Scan for the cell matching the given text and deliver its (X, Y) coordinate at center. 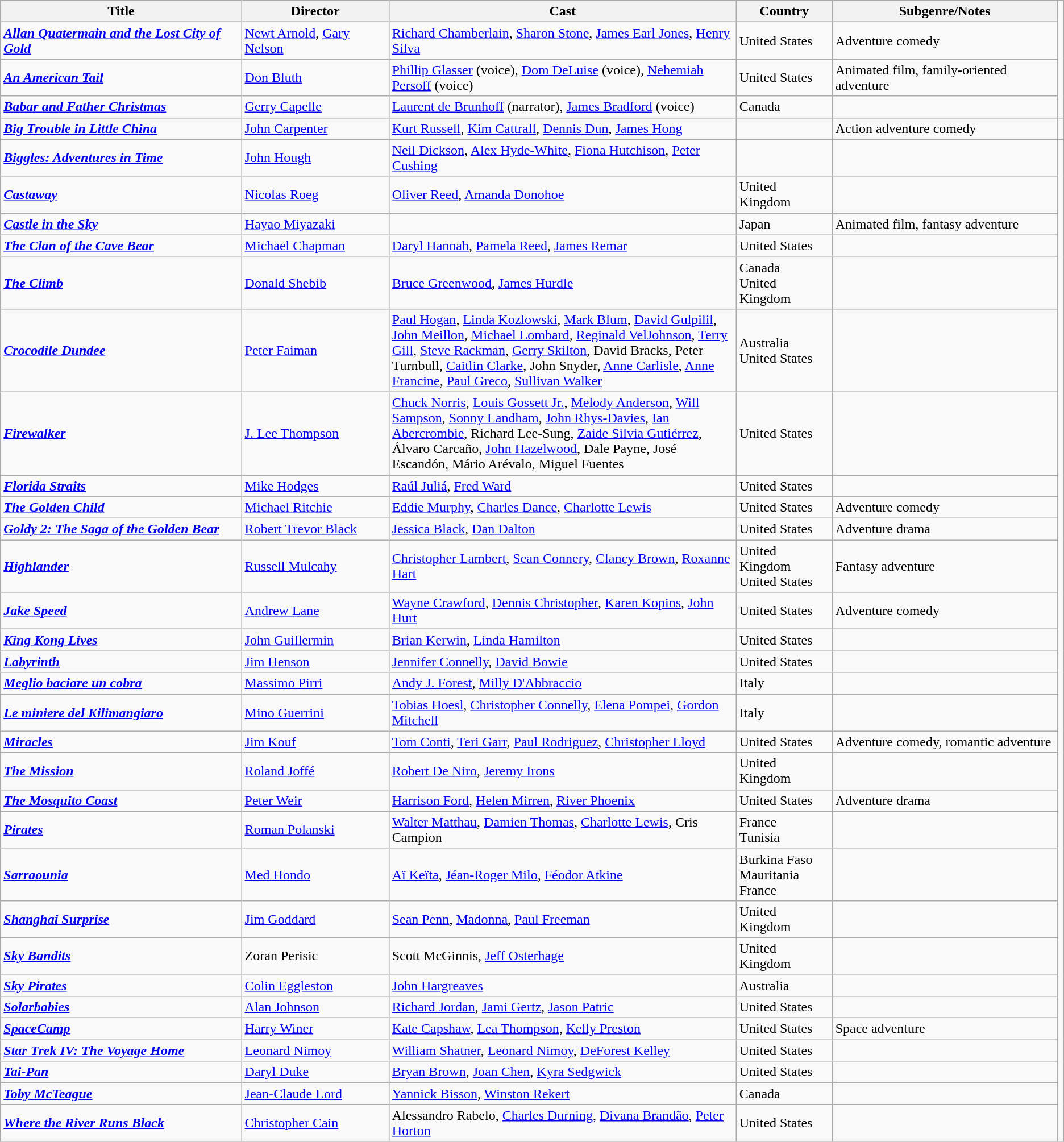
Andy J. Forest, Milly D'Abbraccio (563, 683)
Burkina FasoMauritaniaFrance (784, 874)
John Guillermin (315, 640)
Daryl Hannah, Pamela Reed, James Remar (563, 246)
King Kong Lives (121, 640)
Pirates (121, 830)
Massimo Pirri (315, 683)
William Shatner, Leonard Nimoy, DeForest Kelley (563, 1050)
Eddie Murphy, Charles Dance, Charlotte Lewis (563, 508)
The Mosquito Coast (121, 800)
Star Trek IV: The Voyage Home (121, 1050)
Harry Winer (315, 1029)
Don Bluth (315, 77)
Sean Penn, Madonna, Paul Freeman (563, 919)
Laurent de Brunhoff (narrator), James Bradford (voice) (563, 107)
Jean-Claude Lord (315, 1094)
Animated film, fantasy adventure (945, 224)
Goldy 2: The Saga of the Golden Bear (121, 529)
Daryl Duke (315, 1072)
Adventure comedy, romantic adventure (945, 742)
Le miniere del Kilimangiaro (121, 713)
An American Tail (121, 77)
Title (121, 11)
Nicolas Roeg (315, 194)
Mino Guerrini (315, 713)
Sky Pirates (121, 985)
Brian Kerwin, Linda Hamilton (563, 640)
Firewalker (121, 433)
Christopher Cain (315, 1123)
Robert Trevor Black (315, 529)
Jim Henson (315, 662)
Hayao Miyazaki (315, 224)
Leonard Nimoy (315, 1050)
Andrew Lane (315, 611)
AustraliaUnited States (784, 350)
Jennifer Connelly, David Bowie (563, 662)
Zoran Perisic (315, 956)
Allan Quatermain and the Lost City of Gold (121, 41)
Richard Jordan, Jami Gertz, Jason Patric (563, 1007)
Yannick Bisson, Winston Rekert (563, 1094)
SpaceCamp (121, 1029)
The Clan of the Cave Bear (121, 246)
Roman Polanski (315, 830)
Med Hondo (315, 874)
Biggles: Adventures in Time (121, 158)
Labyrinth (121, 662)
Jim Kouf (315, 742)
Japan (784, 224)
Jessica Black, Dan Dalton (563, 529)
Walter Matthau, Damien Thomas, Charlotte Lewis, Cris Campion (563, 830)
Babar and Father Christmas (121, 107)
Animated film, family-oriented adventure (945, 77)
Peter Weir (315, 800)
Phillip Glasser (voice), Dom DeLuise (voice), Nehemiah Persoff (voice) (563, 77)
Tobias Hoesl, Christopher Connelly, Elena Pompei, Gordon Mitchell (563, 713)
Bryan Brown, Joan Chen, Kyra Sedgwick (563, 1072)
Director (315, 11)
Wayne Crawford, Dennis Christopher, Karen Kopins, John Hurt (563, 611)
Sky Bandits (121, 956)
Shanghai Surprise (121, 919)
Robert De Niro, Jeremy Irons (563, 771)
Big Trouble in Little China (121, 128)
Donald Shebib (315, 283)
Solarbabies (121, 1007)
United KingdomUnited States (784, 566)
The Golden Child (121, 508)
Harrison Ford, Helen Mirren, River Phoenix (563, 800)
Scott McGinnis, Jeff Osterhage (563, 956)
Peter Faiman (315, 350)
Jake Speed (121, 611)
Highlander (121, 566)
Meglio baciare un cobra (121, 683)
Australia (784, 985)
Kurt Russell, Kim Cattrall, Dennis Dun, James Hong (563, 128)
Cast (563, 11)
John Hargreaves (563, 985)
Alessandro Rabelo, Charles Durning, Divana Brandão, Peter Horton (563, 1123)
Richard Chamberlain, Sharon Stone, James Earl Jones, Henry Silva (563, 41)
Tai-Pan (121, 1072)
Subgenre/Notes (945, 11)
Gerry Capelle (315, 107)
Oliver Reed, Amanda Donohoe (563, 194)
Aï Keïta, Jéan-Roger Milo, Féodor Atkine (563, 874)
Christopher Lambert, Sean Connery, Clancy Brown, Roxanne Hart (563, 566)
CanadaUnited Kingdom (784, 283)
Florida Straits (121, 486)
Sarraounia (121, 874)
Crocodile Dundee (121, 350)
Michael Ritchie (315, 508)
Jim Goddard (315, 919)
Raúl Juliá, Fred Ward (563, 486)
Castaway (121, 194)
Action adventure comedy (945, 128)
Where the River Runs Black (121, 1123)
Colin Eggleston (315, 985)
J. Lee Thompson (315, 433)
Alan Johnson (315, 1007)
Toby McTeague (121, 1094)
John Carpenter (315, 128)
Russell Mulcahy (315, 566)
Kate Capshaw, Lea Thompson, Kelly Preston (563, 1029)
Michael Chapman (315, 246)
Roland Joffé (315, 771)
Bruce Greenwood, James Hurdle (563, 283)
Country (784, 11)
Tom Conti, Teri Garr, Paul Rodriguez, Christopher Lloyd (563, 742)
Neil Dickson, Alex Hyde-White, Fiona Hutchison, Peter Cushing (563, 158)
Fantasy adventure (945, 566)
Miracles (121, 742)
FranceTunisia (784, 830)
Mike Hodges (315, 486)
John Hough (315, 158)
The Climb (121, 283)
Castle in the Sky (121, 224)
Newt Arnold, Gary Nelson (315, 41)
Space adventure (945, 1029)
The Mission (121, 771)
